Find where the given text appears and provide that cell's center as (X, Y) coordinate. 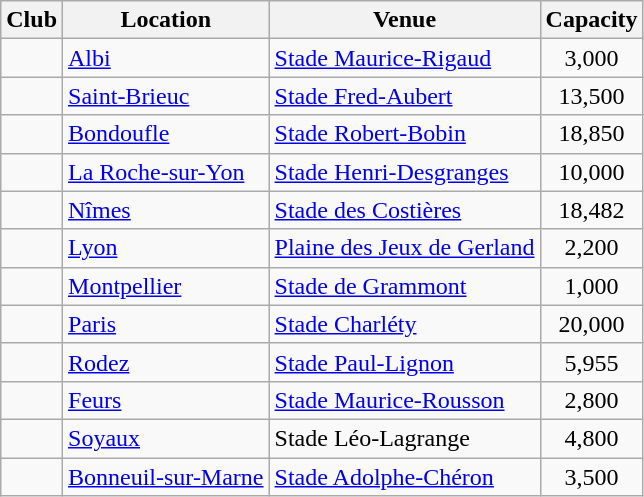
Stade Maurice-Rigaud (404, 58)
Stade Charléty (404, 324)
Club (32, 20)
Stade Paul-Lignon (404, 362)
Montpellier (166, 286)
20,000 (592, 324)
Nîmes (166, 210)
Albi (166, 58)
Stade Maurice-Rousson (404, 400)
La Roche-sur-Yon (166, 172)
Lyon (166, 248)
Stade des Costières (404, 210)
3,000 (592, 58)
2,200 (592, 248)
18,482 (592, 210)
Stade Robert-Bobin (404, 134)
Paris (166, 324)
Stade Fred-Aubert (404, 96)
Soyaux (166, 438)
2,800 (592, 400)
3,500 (592, 477)
Bonneuil-sur-Marne (166, 477)
5,955 (592, 362)
10,000 (592, 172)
1,000 (592, 286)
13,500 (592, 96)
Rodez (166, 362)
Capacity (592, 20)
4,800 (592, 438)
Stade Léo-Lagrange (404, 438)
Venue (404, 20)
Stade de Grammont (404, 286)
Location (166, 20)
Feurs (166, 400)
Stade Henri-Desgranges (404, 172)
Stade Adolphe-Chéron (404, 477)
Saint-Brieuc (166, 96)
Plaine des Jeux de Gerland (404, 248)
Bondoufle (166, 134)
18,850 (592, 134)
